Identify which cell holds the provided text, then report its (X, Y) central coordinate. 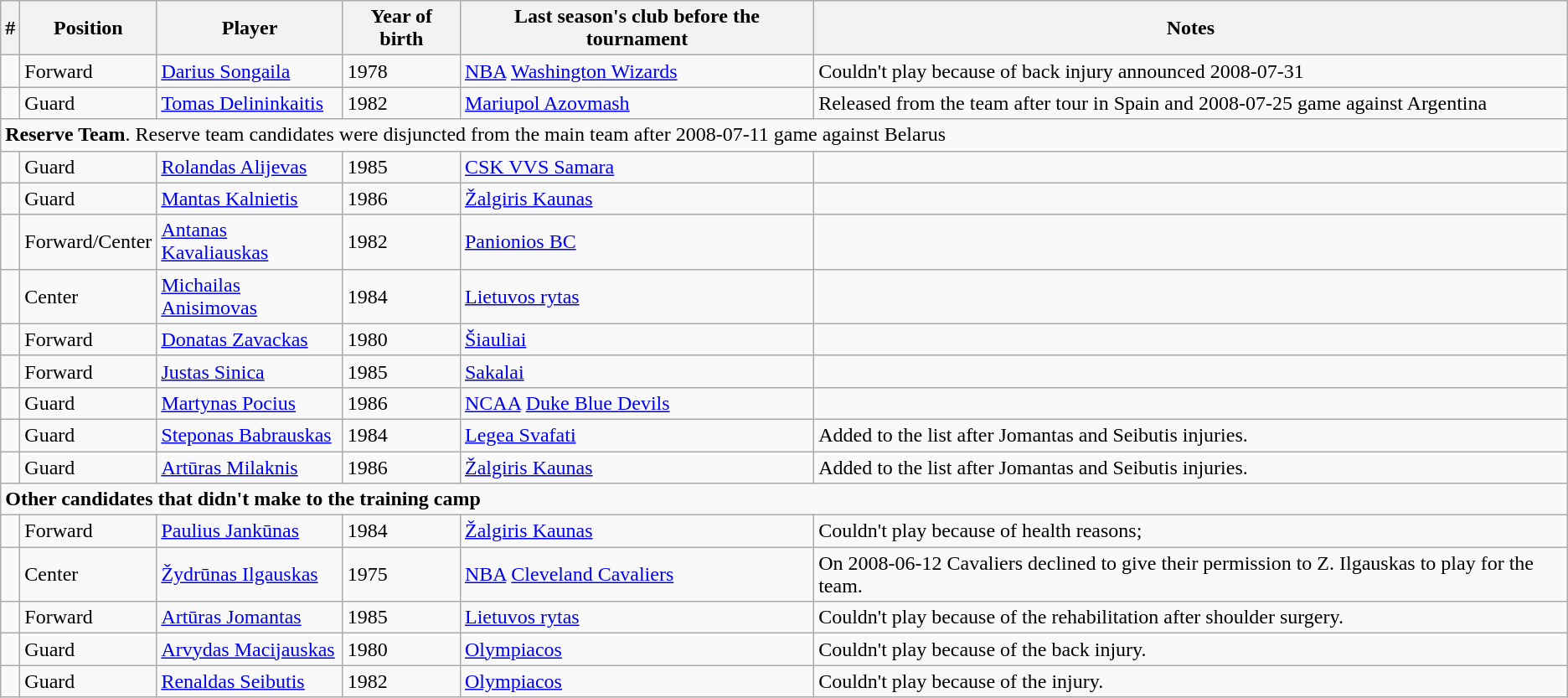
Couldn't play because of the injury. (1191, 681)
Artūras Jomantas (250, 618)
Panionios BC (637, 241)
Couldn't play because of back injury announced 2008-07-31 (1191, 71)
On 2008-06-12 Cavaliers declined to give their permission to Z. Ilgauskas to play for the team. (1191, 575)
Reserve Team. Reserve team candidates were disjuncted from the main team after 2008-07-11 game against Belarus (784, 135)
Couldn't play because of the rehabilitation after shoulder surgery. (1191, 618)
Šiauliai (637, 339)
Mantas Kalnietis (250, 199)
Justas Sinica (250, 371)
Renaldas Seibutis (250, 681)
Darius Songaila (250, 71)
NBA Cleveland Cavaliers (637, 575)
Other candidates that didn't make to the training camp (784, 499)
1975 (401, 575)
Forward/Center (89, 241)
Antanas Kavaliauskas (250, 241)
CSK VVS Samara (637, 167)
Legea Svafati (637, 435)
Sakalai (637, 371)
Žydrūnas Ilgauskas (250, 575)
Mariupol Azovmash (637, 103)
Year of birth (401, 28)
NBA Washington Wizards (637, 71)
Donatas Zavackas (250, 339)
Artūras Milaknis (250, 467)
# (10, 28)
1978 (401, 71)
Last season's club before the tournament (637, 28)
Tomas Delininkaitis (250, 103)
Notes (1191, 28)
Position (89, 28)
Steponas Babrauskas (250, 435)
Couldn't play because of the back injury. (1191, 649)
Martynas Pocius (250, 403)
NCAA Duke Blue Devils (637, 403)
Rolandas Alijevas (250, 167)
Player (250, 28)
Paulius Jankūnas (250, 531)
Arvydas Macijauskas (250, 649)
Released from the team after tour in Spain and 2008-07-25 game against Argentina (1191, 103)
Michailas Anisimovas (250, 297)
Couldn't play because of health reasons; (1191, 531)
